Provide the (X, Y) coordinate of the cell's center where the given text is located.  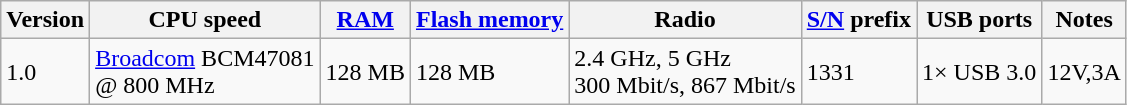
1× USB 3.0 (980, 72)
2.4 GHz, 5 GHz300 Mbit/s, 867 Mbit/s (685, 72)
1331 (858, 72)
Version (46, 20)
Flash memory (489, 20)
Radio (685, 20)
Notes (1084, 20)
Broadcom BCM47081@ 800 MHz (205, 72)
CPU speed (205, 20)
USB ports (980, 20)
S/N prefix (858, 20)
12V,3A (1084, 72)
RAM (365, 20)
1.0 (46, 72)
